Return the (X, Y) coordinate for the center point of the cell that contains the specified text.  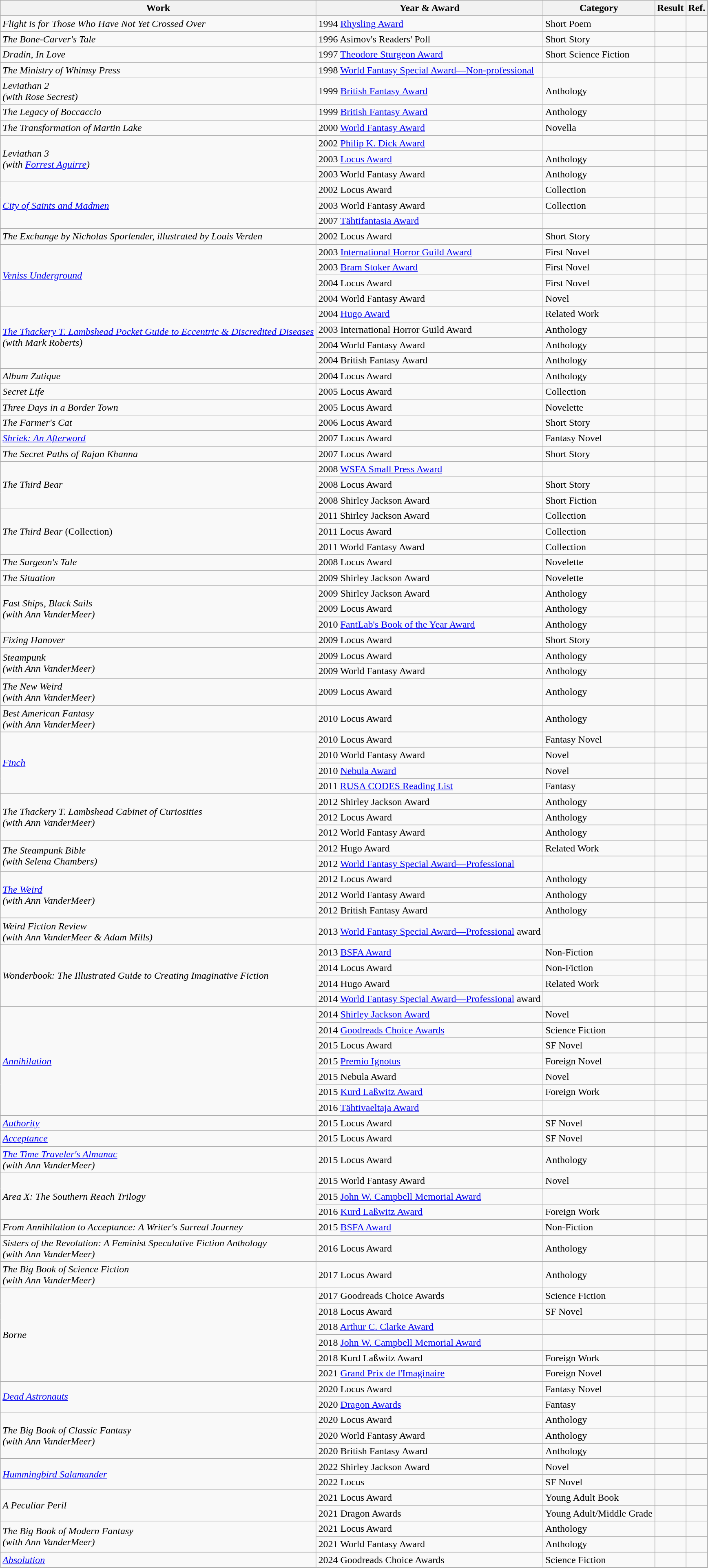
Finch (158, 763)
2002 Philip K. Dick Award (429, 143)
The Legacy of Boccaccio (158, 112)
Leviathan 2(with Rose Secrest) (158, 91)
2015 World Fantasy Award (429, 1181)
Album Zutique (158, 376)
Leviathan 3(with Forrest Aguirre) (158, 159)
Weird Fiction Review(with Ann VanderMeer & Adam Mills) (158, 931)
2011 World Fantasy Award (429, 547)
Flight is for Those Who Have Not Yet Crossed Over (158, 24)
2003 Bram Stoker Award (429, 268)
The New Weird(with Ann VanderMeer) (158, 692)
2018 Arthur C. Clarke Award (429, 1327)
2014 Goodreads Choice Awards (429, 1030)
Secret Life (158, 391)
Veniss Underground (158, 275)
2011 RUSA CODES Reading List (429, 786)
The Transformation of Martin Lake (158, 128)
2004 British Fantasy Award (429, 360)
Three Days in a Border Town (158, 407)
2014 Locus Award (429, 968)
The Farmer's Cat (158, 422)
2009 World Fantasy Award (429, 671)
The Third Bear (158, 485)
2024 Goodreads Choice Awards (429, 1560)
The Weird(with Ann VanderMeer) (158, 895)
2017 Locus Award (429, 1275)
Borne (158, 1335)
Annihilation (158, 1061)
Sisters of the Revolution: A Feminist Speculative Fiction Anthology(with Ann VanderMeer) (158, 1248)
Shriek: An Afterword (158, 438)
Fast Ships, Black Sails(with Ann VanderMeer) (158, 609)
2018 Locus Award (429, 1311)
2016 Locus Award (429, 1248)
Area X: The Southern Reach Trilogy (158, 1196)
2021 Dragon Awards (429, 1513)
Novella (599, 128)
2015 BSFA Award (429, 1227)
2015 Kurd Laßwitz Award (429, 1092)
2012 British Fantasy Award (429, 910)
2022 Shirley Jackson Award (429, 1466)
2016 Kurd Laßwitz Award (429, 1212)
2013 BSFA Award (429, 952)
The Situation (158, 578)
From Annihilation to Acceptance: A Writer's Surreal Journey (158, 1227)
2021 World Fantasy Award (429, 1544)
1996 Asimov's Readers' Poll (429, 39)
2010 Nebula Award (429, 771)
Short Fiction (599, 500)
2016 Tähtivaeltaja Award (429, 1108)
Category (599, 8)
The Exchange by Nicholas Sporlender, illustrated by Louis Verden (158, 237)
Work (158, 8)
2014 Shirley Jackson Award (429, 1015)
Absolution (158, 1560)
The Big Book of Modern Fantasy(with Ann VanderMeer) (158, 1537)
The Surgeon's Tale (158, 562)
City of Saints and Madmen (158, 205)
2020 World Fantasy Award (429, 1435)
2011 Locus Award (429, 531)
2003 Locus Award (429, 159)
2015 Premio Ignotus (429, 1061)
Authority (158, 1123)
2011 Shirley Jackson Award (429, 516)
Steampunk(with Ann VanderMeer) (158, 663)
Best American Fantasy(with Ann VanderMeer) (158, 719)
Result (670, 8)
The Time Traveler's Almanac(with Ann VanderMeer) (158, 1160)
The Thackery T. Lambshead Cabinet of Curiosities(with Ann VanderMeer) (158, 817)
Acceptance (158, 1139)
2007 Tähtifantasia Award (429, 221)
2015 John W. Campbell Memorial Award (429, 1196)
2022 Locus (429, 1482)
2008 WSFA Small Press Award (429, 469)
2012 World Fantasy Special Award—Professional (429, 864)
2014 Hugo Award (429, 983)
1994 Rhysling Award (429, 24)
2018 Kurd Laßwitz Award (429, 1358)
2004 Hugo Award (429, 314)
Year & Award (429, 8)
2012 Hugo Award (429, 848)
2012 Shirley Jackson Award (429, 802)
1997 Theodore Sturgeon Award (429, 55)
The Secret Paths of Rajan Khanna (158, 454)
2000 World Fantasy Award (429, 128)
Hummingbird Salamander (158, 1474)
2013 World Fantasy Special Award—Professional award (429, 931)
The Third Bear (Collection) (158, 531)
2018 John W. Campbell Memorial Award (429, 1342)
Short Science Fiction (599, 55)
The Ministry of Whimsy Press (158, 70)
Short Poem (599, 24)
Dradin, In Love (158, 55)
2020 Dragon Awards (429, 1404)
2008 Shirley Jackson Award (429, 500)
2006 Locus Award (429, 422)
The Thackery T. Lambshead Pocket Guide to Eccentric & Discredited Diseases(with Mark Roberts) (158, 337)
1998 World Fantasy Special Award—Non-professional (429, 70)
Fixing Hanover (158, 640)
2010 World Fantasy Award (429, 755)
Wonderbook: The Illustrated Guide to Creating Imaginative Fiction (158, 975)
2017 Goodreads Choice Awards (429, 1296)
The Bone-Carver's Tale (158, 39)
Ref. (697, 8)
2020 British Fantasy Award (429, 1451)
2015 Nebula Award (429, 1077)
The Steampunk Bible(with Selena Chambers) (158, 856)
The Big Book of Classic Fantasy(with Ann VanderMeer) (158, 1435)
Young Adult/Middle Grade (599, 1513)
2010 FantLab's Book of the Year Award (429, 624)
The Big Book of Science Fiction(with Ann VanderMeer) (158, 1275)
Dead Astronauts (158, 1397)
2014 World Fantasy Special Award—Professional award (429, 999)
A Peculiar Peril (158, 1505)
Young Adult Book (599, 1497)
2021 Grand Prix de l'Imaginaire (429, 1373)
